Scan for the cell matching the given text and deliver its [x, y] coordinate at center. 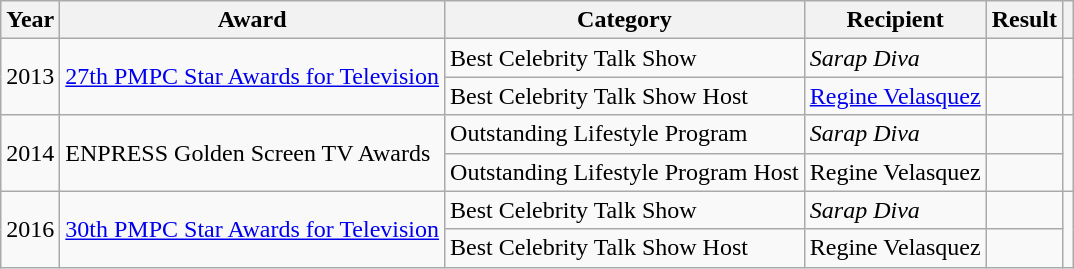
ENPRESS Golden Screen TV Awards [252, 153]
Result [1024, 20]
Outstanding Lifestyle Program [625, 134]
Award [252, 20]
2016 [30, 229]
2013 [30, 77]
30th PMPC Star Awards for Television [252, 229]
Outstanding Lifestyle Program Host [625, 172]
2014 [30, 153]
Recipient [895, 20]
27th PMPC Star Awards for Television [252, 77]
Year [30, 20]
Category [625, 20]
